Find where the given text appears and provide that cell's center as [x, y] coordinate. 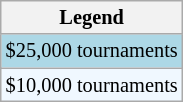
$10,000 tournaments [92, 85]
$25,000 tournaments [92, 51]
Legend [92, 17]
